Scan for the cell matching the given text and deliver its [X, Y] coordinate at center. 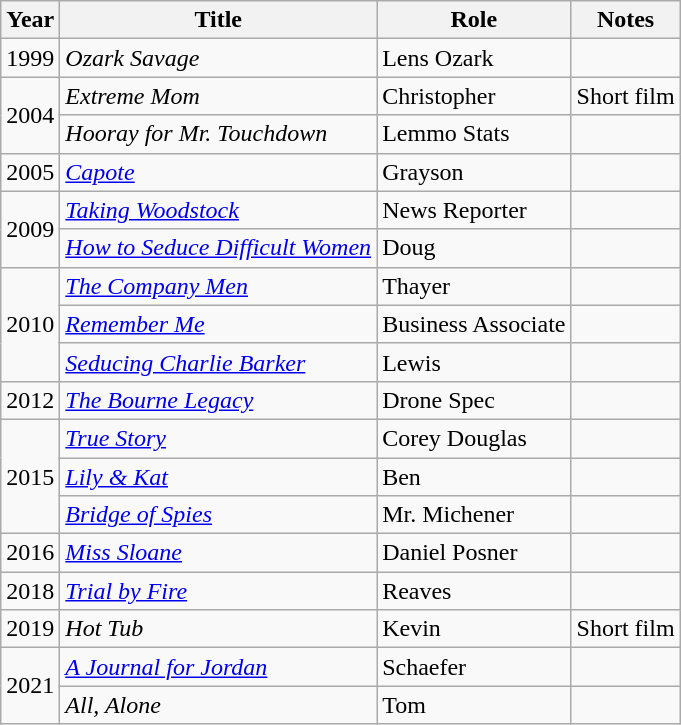
2012 [30, 400]
Lemmo Stats [474, 134]
2004 [30, 115]
2015 [30, 476]
True Story [218, 438]
Reaves [474, 591]
Lens Ozark [474, 58]
Schaefer [474, 667]
Doug [474, 248]
1999 [30, 58]
Hooray for Mr. Touchdown [218, 134]
Lewis [474, 362]
A Journal for Jordan [218, 667]
2010 [30, 324]
All, Alone [218, 705]
Hot Tub [218, 629]
2009 [30, 229]
Ozark Savage [218, 58]
Bridge of Spies [218, 515]
Taking Woodstock [218, 210]
Grayson [474, 172]
Extreme Mom [218, 96]
Mr. Michener [474, 515]
Trial by Fire [218, 591]
2016 [30, 553]
Tom [474, 705]
The Bourne Legacy [218, 400]
The Company Men [218, 286]
Title [218, 20]
2018 [30, 591]
2019 [30, 629]
Christopher [474, 96]
Role [474, 20]
Miss Sloane [218, 553]
How to Seduce Difficult Women [218, 248]
Corey Douglas [474, 438]
Seducing Charlie Barker [218, 362]
2005 [30, 172]
Ben [474, 477]
News Reporter [474, 210]
Capote [218, 172]
Daniel Posner [474, 553]
Thayer [474, 286]
Lily & Kat [218, 477]
Notes [626, 20]
Remember Me [218, 324]
Year [30, 20]
Kevin [474, 629]
Business Associate [474, 324]
Drone Spec [474, 400]
2021 [30, 686]
